For the text-containing cell, return its midpoint in [x, y] coordinate format. 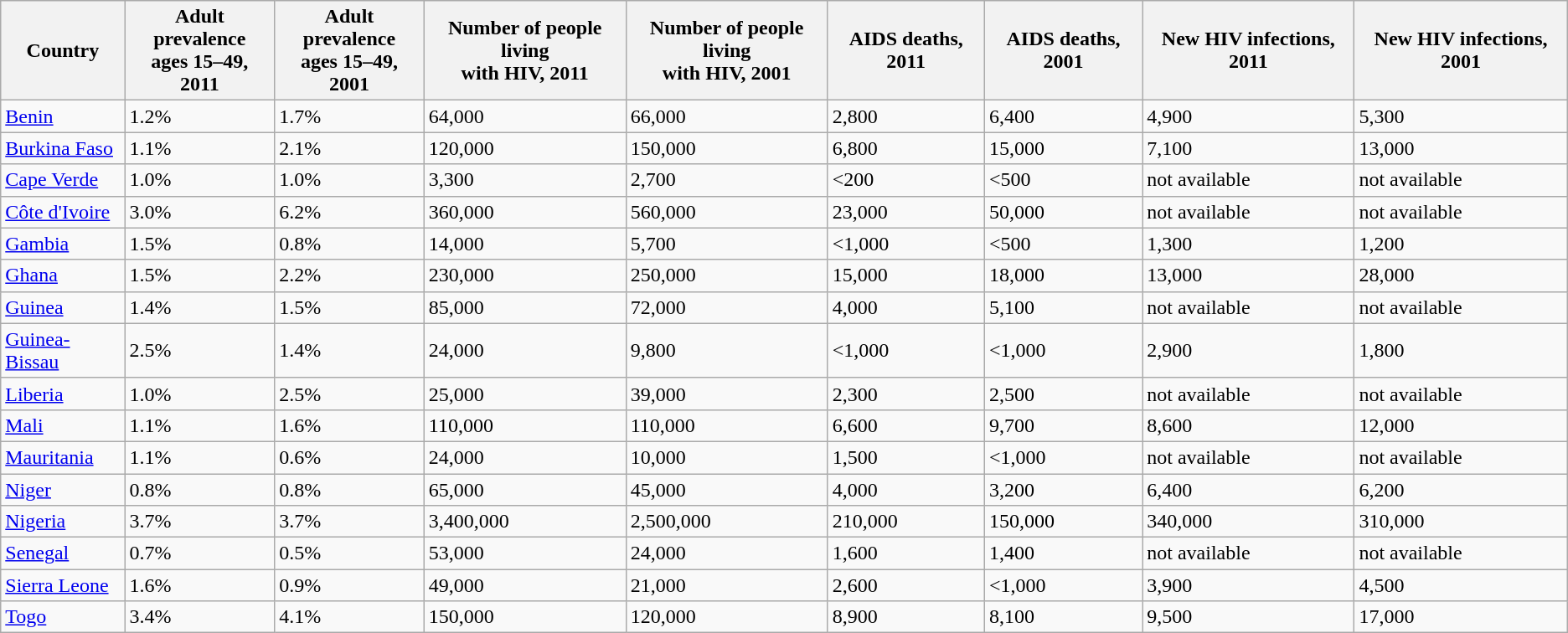
250,000 [727, 275]
9,500 [1248, 617]
1.2% [199, 116]
1.7% [350, 116]
1,300 [1248, 244]
6,600 [906, 425]
3,400,000 [524, 522]
3,200 [1063, 490]
9,800 [727, 350]
72,000 [727, 307]
1,400 [1063, 553]
23,000 [906, 212]
64,000 [524, 116]
Adult prevalenceages 15–49, 2011 [199, 50]
Sierra Leone [63, 585]
Country [63, 50]
18,000 [1063, 275]
AIDS deaths, 2001 [1063, 50]
Number of people livingwith HIV, 2001 [727, 50]
2,900 [1248, 350]
1,600 [906, 553]
0.9% [350, 585]
85,000 [524, 307]
8,900 [906, 617]
5,700 [727, 244]
8,600 [1248, 425]
340,000 [1248, 522]
39,000 [727, 394]
3.4% [199, 617]
6,800 [906, 148]
AIDS deaths, 2011 [906, 50]
Senegal [63, 553]
210,000 [906, 522]
53,000 [524, 553]
Gambia [63, 244]
28,000 [1461, 275]
0.5% [350, 553]
12,000 [1461, 425]
2,500,000 [727, 522]
6.2% [350, 212]
Mali [63, 425]
Côte d'Ivoire [63, 212]
Cape Verde [63, 180]
New HIV infections, 2011 [1248, 50]
21,000 [727, 585]
45,000 [727, 490]
8,100 [1063, 617]
2.2% [350, 275]
<200 [906, 180]
7,100 [1248, 148]
310,000 [1461, 522]
10,000 [727, 457]
1,200 [1461, 244]
5,300 [1461, 116]
Adult prevalenceages 15–49, 2001 [350, 50]
9,700 [1063, 425]
Burkina Faso [63, 148]
1,500 [906, 457]
17,000 [1461, 617]
5,100 [1063, 307]
230,000 [524, 275]
6,200 [1461, 490]
4,500 [1461, 585]
0.6% [350, 457]
Number of people livingwith HIV, 2011 [524, 50]
Guinea-Bissau [63, 350]
Nigeria [63, 522]
Ghana [63, 275]
4,900 [1248, 116]
25,000 [524, 394]
3,900 [1248, 585]
3,300 [524, 180]
14,000 [524, 244]
0.7% [199, 553]
65,000 [524, 490]
50,000 [1063, 212]
4.1% [350, 617]
2,700 [727, 180]
49,000 [524, 585]
2,800 [906, 116]
360,000 [524, 212]
Liberia [63, 394]
New HIV infections, 2001 [1461, 50]
2,500 [1063, 394]
Benin [63, 116]
Guinea [63, 307]
66,000 [727, 116]
2,300 [906, 394]
1,800 [1461, 350]
Togo [63, 617]
Niger [63, 490]
3.0% [199, 212]
Mauritania [63, 457]
560,000 [727, 212]
2.1% [350, 148]
2,600 [906, 585]
